Capture the cell that displays the provided text and extract its (X, Y) central coordinate. 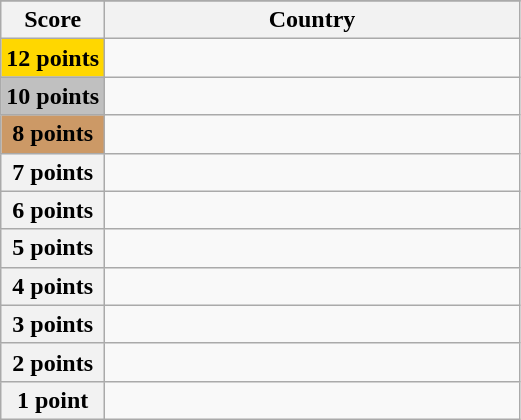
10 points (53, 96)
2 points (53, 362)
6 points (53, 210)
3 points (53, 324)
Country (312, 20)
5 points (53, 248)
1 point (53, 400)
Score (53, 20)
8 points (53, 134)
7 points (53, 172)
12 points (53, 58)
4 points (53, 286)
